Capture the cell that displays the provided text and extract its [X, Y] central coordinate. 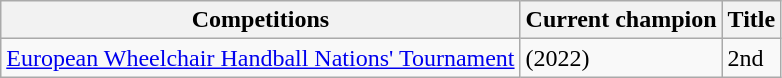
(2022) [621, 58]
2nd [752, 58]
Title [752, 20]
European Wheelchair Handball Nations' Tournament [260, 58]
Current champion [621, 20]
Competitions [260, 20]
